Extract the (x, y) coordinate from the center of the cell holding the provided text.  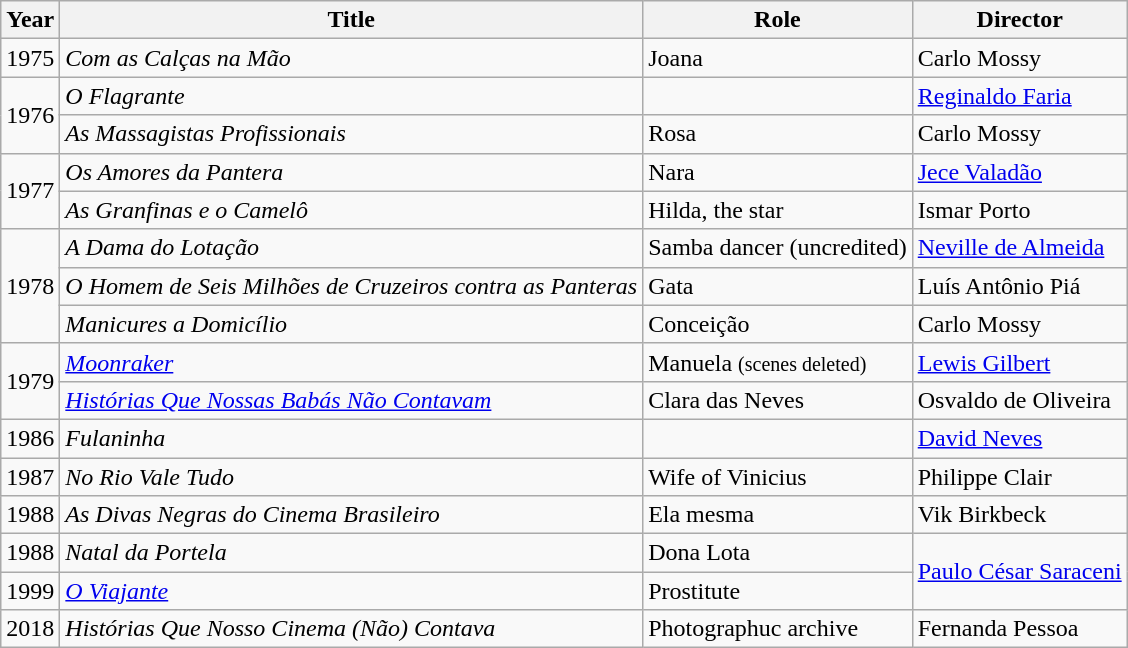
1976 (30, 115)
Philippe Clair (1020, 477)
Vik Birkbeck (1020, 515)
Lewis Gilbert (1020, 362)
1975 (30, 58)
Gata (778, 286)
Title (352, 20)
Paulo César Saraceni (1020, 572)
Conceição (778, 324)
Nara (778, 172)
Dona Lota (778, 553)
Samba dancer (uncredited) (778, 248)
As Divas Negras do Cinema Brasileiro (352, 515)
1978 (30, 286)
Clara das Neves (778, 400)
Prostitute (778, 591)
Ismar Porto (1020, 210)
Photographuc archive (778, 629)
Fernanda Pessoa (1020, 629)
A Dama do Lotação (352, 248)
Os Amores da Pantera (352, 172)
Histórias Que Nosso Cinema (Não) Contava (352, 629)
Joana (778, 58)
Histórias Que Nossas Babás Não Contavam (352, 400)
O Viajante (352, 591)
Fulaninha (352, 438)
O Homem de Seis Milhões de Cruzeiros contra as Panteras (352, 286)
Moonraker (352, 362)
As Granfinas e o Camelô (352, 210)
Ela mesma (778, 515)
Reginaldo Faria (1020, 96)
2018 (30, 629)
Manicures a Domicílio (352, 324)
1999 (30, 591)
O Flagrante (352, 96)
Manuela (scenes deleted) (778, 362)
Rosa (778, 134)
Jece Valadão (1020, 172)
Wife of Vinicius (778, 477)
Hilda, the star (778, 210)
1987 (30, 477)
David Neves (1020, 438)
Natal da Portela (352, 553)
Osvaldo de Oliveira (1020, 400)
Role (778, 20)
1986 (30, 438)
Director (1020, 20)
Year (30, 20)
No Rio Vale Tudo (352, 477)
As Massagistas Profissionais (352, 134)
Luís Antônio Piá (1020, 286)
1979 (30, 381)
Neville de Almeida (1020, 248)
Com as Calças na Mão (352, 58)
1977 (30, 191)
